Return [X, Y] of the center of cell containing provided text 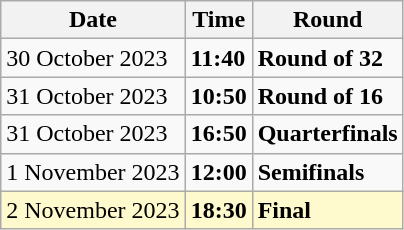
16:50 [218, 134]
Round of 16 [328, 96]
11:40 [218, 58]
Quarterfinals [328, 134]
2 November 2023 [93, 210]
18:30 [218, 210]
Date [93, 20]
Final [328, 210]
Semifinals [328, 172]
10:50 [218, 96]
12:00 [218, 172]
1 November 2023 [93, 172]
Round [328, 20]
Round of 32 [328, 58]
Time [218, 20]
30 October 2023 [93, 58]
